Find where the given text appears and provide that cell's center as (x, y) coordinate. 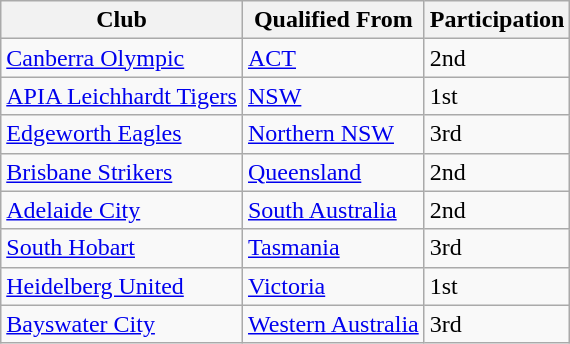
Heidelberg United (122, 286)
ACT (333, 58)
Queensland (333, 172)
Edgeworth Eagles (122, 134)
Club (122, 20)
South Australia (333, 210)
Adelaide City (122, 210)
Western Australia (333, 324)
Victoria (333, 286)
APIA Leichhardt Tigers (122, 96)
Tasmania (333, 248)
Bayswater City (122, 324)
Northern NSW (333, 134)
Qualified From (333, 20)
Participation (497, 20)
Canberra Olympic (122, 58)
South Hobart (122, 248)
Brisbane Strikers (122, 172)
NSW (333, 96)
